Detect which cell encompasses the target text, then output its (X, Y) center coordinate. 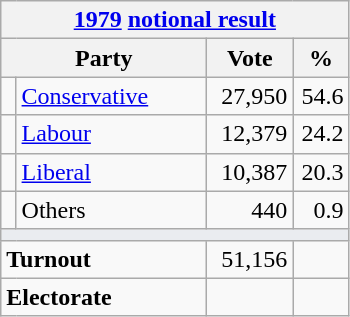
% (321, 58)
Liberal (112, 172)
Others (112, 210)
12,379 (250, 134)
24.2 (321, 134)
Conservative (112, 96)
51,156 (250, 259)
1979 notional result (175, 20)
Electorate (104, 297)
20.3 (321, 172)
54.6 (321, 96)
0.9 (321, 210)
27,950 (250, 96)
10,387 (250, 172)
Labour (112, 134)
Party (104, 58)
Turnout (104, 259)
440 (250, 210)
Vote (250, 58)
